From the cell containing the given text, extract its center point as (X, Y) coordinate. 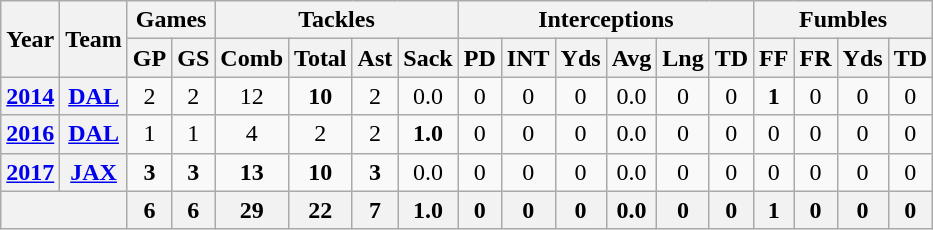
2016 (30, 134)
7 (375, 210)
FF (774, 58)
12 (252, 96)
GS (194, 58)
13 (252, 172)
Team (94, 39)
Comb (252, 58)
FR (816, 58)
2014 (30, 96)
Fumbles (844, 20)
Total (321, 58)
Tackles (336, 20)
Ast (375, 58)
PD (480, 58)
Interceptions (606, 20)
22 (321, 210)
Year (30, 39)
INT (528, 58)
Avg (632, 58)
2017 (30, 172)
4 (252, 134)
JAX (94, 172)
Games (170, 20)
29 (252, 210)
Lng (683, 58)
GP (149, 58)
Sack (428, 58)
